Scan for the cell matching the given text and deliver its [X, Y] coordinate at center. 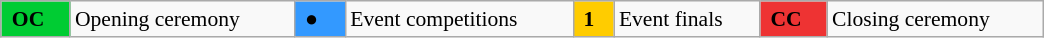
Closing ceremony [935, 19]
1 [594, 19]
Opening ceremony [182, 19]
Event competitions [459, 19]
OC [36, 19]
CC [794, 19]
● [320, 19]
Event finals [687, 19]
